For the text-containing cell, return its midpoint in (X, Y) coordinate format. 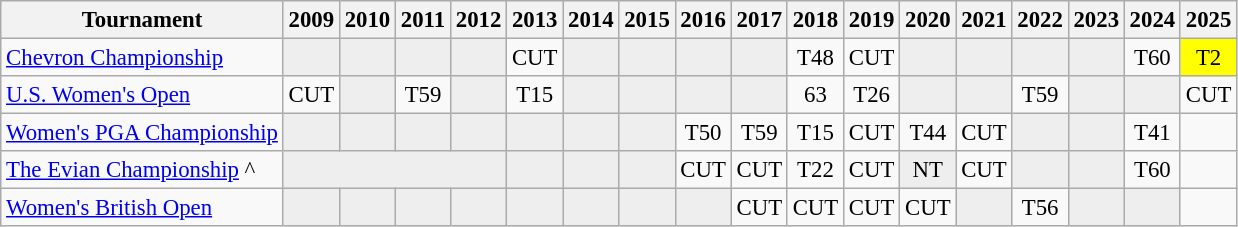
2022 (1040, 20)
U.S. Women's Open (142, 95)
2025 (1208, 20)
2014 (591, 20)
2024 (1152, 20)
T56 (1040, 208)
The Evian Championship ^ (142, 170)
NT (928, 170)
T2 (1208, 58)
Women's British Open (142, 208)
T26 (872, 95)
Tournament (142, 20)
2016 (703, 20)
2011 (424, 20)
2009 (311, 20)
T41 (1152, 133)
2018 (815, 20)
2021 (984, 20)
2015 (647, 20)
2023 (1096, 20)
63 (815, 95)
T48 (815, 58)
2019 (872, 20)
2012 (478, 20)
2017 (759, 20)
T22 (815, 170)
2020 (928, 20)
T50 (703, 133)
Chevron Championship (142, 58)
T44 (928, 133)
Women's PGA Championship (142, 133)
2013 (535, 20)
2010 (367, 20)
